Locate the cell with the specified text and output its [X, Y] center coordinate. 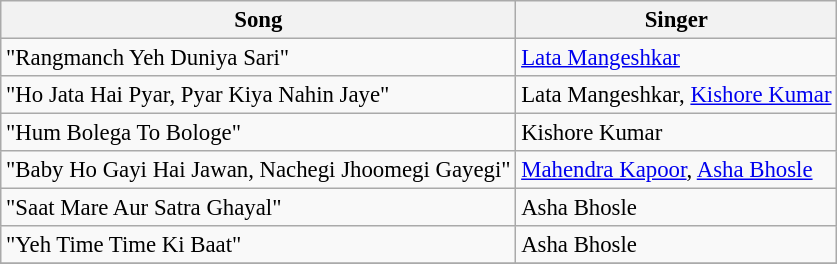
Singer [676, 20]
Song [258, 20]
Kishore Kumar [676, 133]
Mahendra Kapoor, Asha Bhosle [676, 170]
"Ho Jata Hai Pyar, Pyar Kiya Nahin Jaye" [258, 95]
Lata Mangeshkar [676, 58]
"Yeh Time Time Ki Baat" [258, 245]
"Rangmanch Yeh Duniya Sari" [258, 58]
"Hum Bolega To Bologe" [258, 133]
Lata Mangeshkar, Kishore Kumar [676, 95]
"Saat Mare Aur Satra Ghayal" [258, 208]
"Baby Ho Gayi Hai Jawan, Nachegi Jhoomegi Gayegi" [258, 170]
